Search for the cell housing the specified text and yield its (x, y) center coordinate. 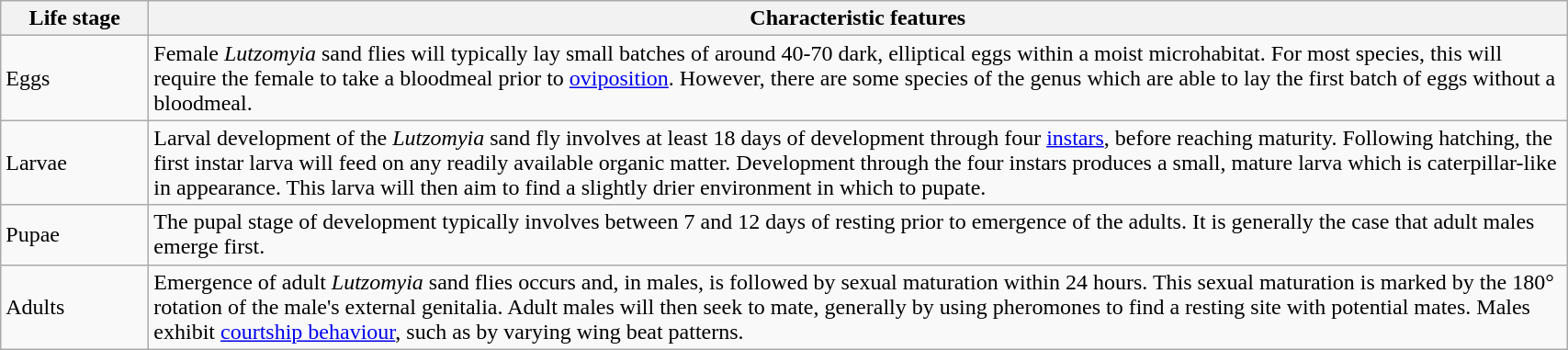
Eggs (75, 78)
Pupae (75, 235)
Life stage (75, 18)
Characteristic features (858, 18)
Larvae (75, 163)
Adults (75, 307)
